Return [x, y] of the center of cell containing provided text 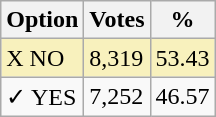
7,252 [117, 97]
8,319 [117, 58]
Votes [117, 20]
Option [42, 20]
✓ YES [42, 97]
53.43 [182, 58]
X NO [42, 58]
% [182, 20]
46.57 [182, 97]
